Search for the cell housing the specified text and yield its [x, y] center coordinate. 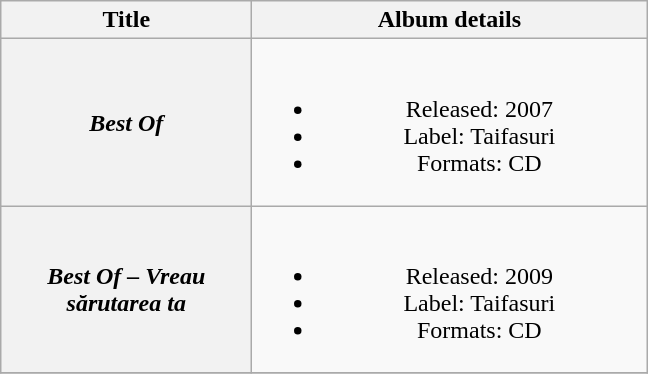
Released: 2009Label: TaifasuriFormats: CD [450, 290]
Album details [450, 20]
Best Of [126, 122]
Best Of – Vreau sărutarea ta [126, 290]
Released: 2007Label: TaifasuriFormats: CD [450, 122]
Title [126, 20]
